Provide the [x, y] coordinate of the cell's center where the given text is located.  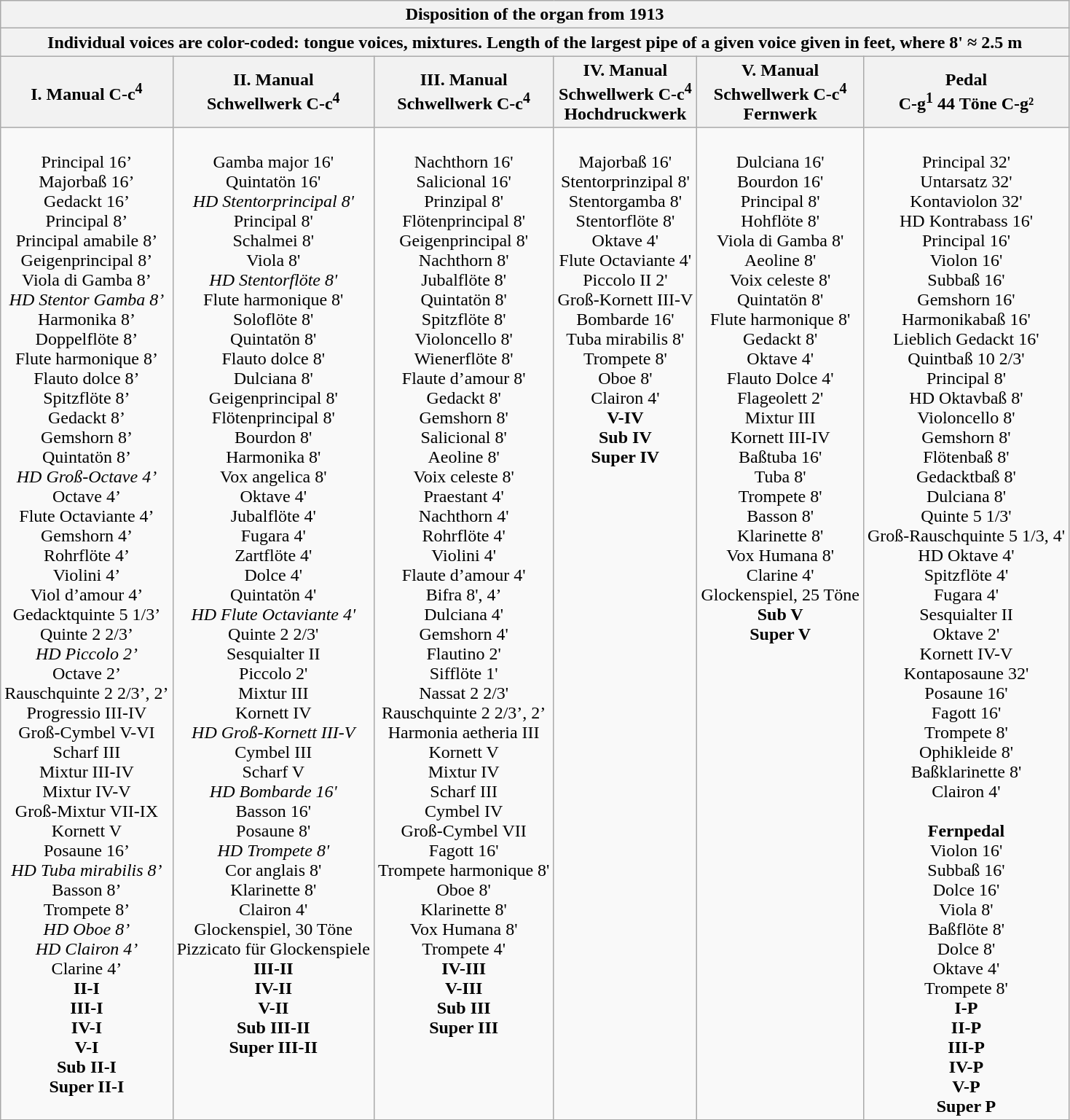
PedalC-g1 44 Töne C-g² [966, 92]
Individual voices are color-coded: tongue voices, mixtures. Length of the largest pipe of a given voice given in feet, where 8' ≈ 2.5 m [535, 42]
IV. ManualSchwellwerk C-c4Hochdruckwerk [625, 92]
Disposition of the organ from 1913 [535, 15]
I. Manual C-c4 [87, 92]
III. ManualSchwellwerk C-c4 [463, 92]
II. ManualSchwellwerk C-c4 [273, 92]
V. ManualSchwellwerk C-c4Fernwerk [781, 92]
